Return (X, Y) of the center of cell containing provided text 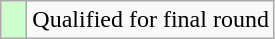
Qualified for final round (151, 20)
